Search for the cell housing the specified text and yield its [X, Y] center coordinate. 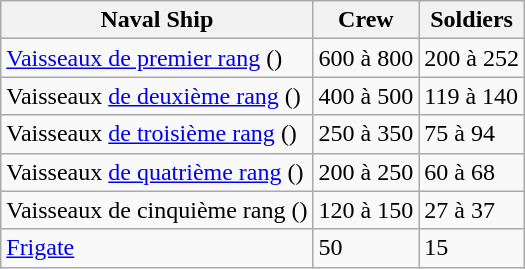
400 à 500 [366, 96]
27 à 37 [472, 210]
75 à 94 [472, 134]
119 à 140 [472, 96]
200 à 252 [472, 58]
Frigate [157, 248]
Soldiers [472, 20]
Vaisseaux de cinquième rang () [157, 210]
Vaisseaux de quatrième rang () [157, 172]
Vaisseaux de deuxième rang () [157, 96]
120 à 150 [366, 210]
Vaisseaux de premier rang () [157, 58]
Crew [366, 20]
Naval Ship [157, 20]
60 à 68 [472, 172]
50 [366, 248]
600 à 800 [366, 58]
Vaisseaux de troisième rang () [157, 134]
15 [472, 248]
200 à 250 [366, 172]
250 à 350 [366, 134]
